Determine the (x, y) coordinate at the center of the cell enclosing the given text.  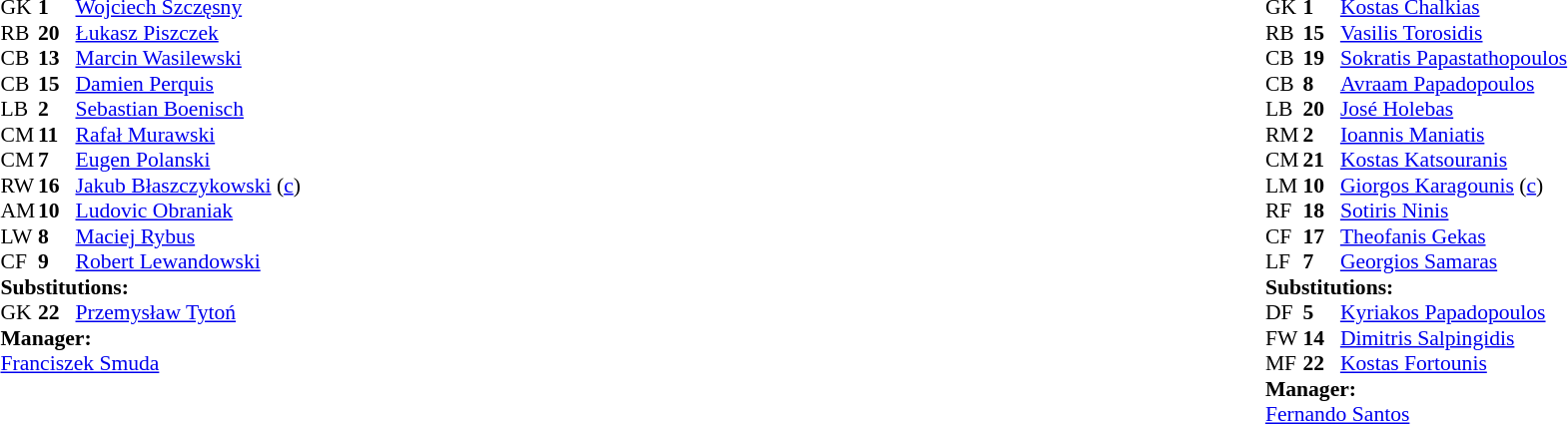
RW (19, 186)
LW (19, 236)
Damien Perquis (188, 84)
MF (1284, 364)
RF (1284, 211)
9 (57, 262)
FW (1284, 338)
Kyriakos Papadopoulos (1454, 312)
GK (19, 312)
18 (1321, 211)
Dimitris Salpingidis (1454, 338)
Eugen Polanski (188, 161)
José Holebas (1454, 109)
Sebastian Boenisch (188, 109)
Przemysław Tytoń (188, 312)
Vasilis Torosidis (1454, 33)
Jakub Błaszczykowski (c) (188, 186)
Avraam Papadopoulos (1454, 84)
Robert Lewandowski (188, 262)
Ioannis Maniatis (1454, 135)
Sokratis Papastathopoulos (1454, 59)
Sotiris Ninis (1454, 211)
5 (1321, 312)
17 (1321, 236)
LM (1284, 186)
Theofanis Gekas (1454, 236)
Kostas Katsouranis (1454, 161)
Giorgos Karagounis (c) (1454, 186)
19 (1321, 59)
DF (1284, 312)
14 (1321, 338)
13 (57, 59)
Kostas Fortounis (1454, 364)
Łukasz Piszczek (188, 33)
11 (57, 135)
Rafał Murawski (188, 135)
Franciszek Smuda (150, 364)
AM (19, 211)
LF (1284, 262)
21 (1321, 161)
RM (1284, 135)
Maciej Rybus (188, 236)
Ludovic Obraniak (188, 211)
16 (57, 186)
Marcin Wasilewski (188, 59)
Georgios Samaras (1454, 262)
